Search for the cell housing the specified text and yield its (X, Y) center coordinate. 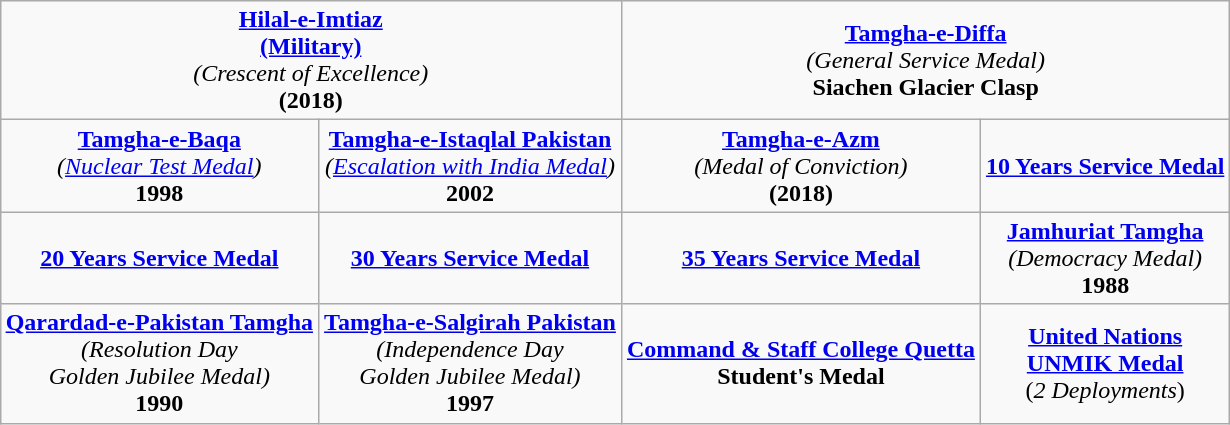
35 Years Service Medal (800, 258)
30 Years Service Medal (470, 258)
10 Years Service Medal (1104, 166)
Tamgha-e-Azm(Medal of Conviction)(2018) (800, 166)
Tamgha-e-Diffa(General Service Medal)Siachen Glacier Clasp (925, 60)
Qarardad-e-Pakistan Tamgha(Resolution DayGolden Jubilee Medal)1990 (159, 364)
20 Years Service Medal (159, 258)
United NationsUNMIK Medal(2 Deployments) (1104, 364)
Tamgha-e-Istaqlal Pakistan(Escalation with India Medal)2002 (470, 166)
Tamgha-e-Salgirah Pakistan(Independence DayGolden Jubilee Medal)1997 (470, 364)
Hilal-e-Imtiaz(Military)(Crescent of Excellence)(2018) (310, 60)
Jamhuriat Tamgha(Democracy Medal)1988 (1104, 258)
Command & Staff College QuettaStudent's Medal (800, 364)
Tamgha-e-Baqa(Nuclear Test Medal)1998 (159, 166)
